Return the (X, Y) coordinate for the center point of the cell that contains the specified text.  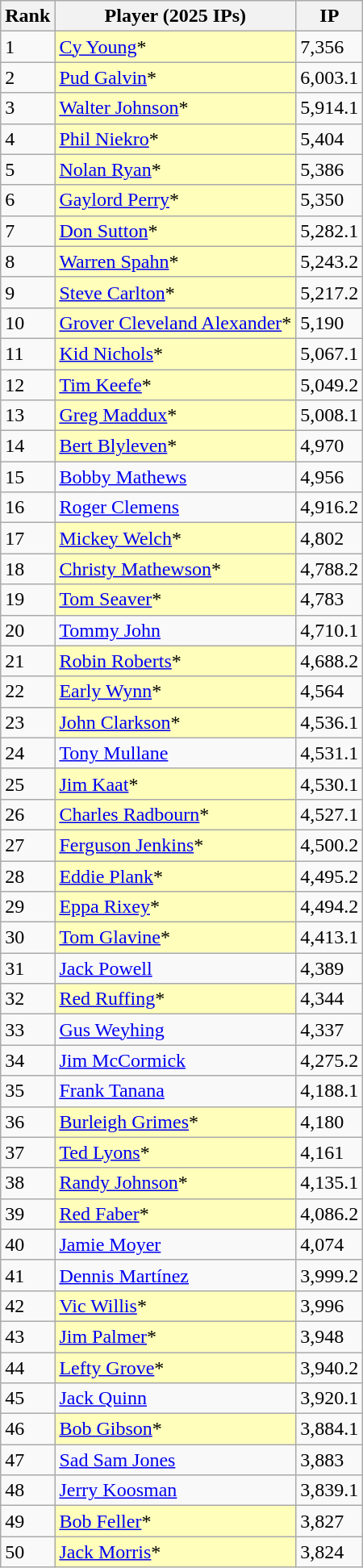
28 (27, 876)
45 (27, 1399)
37 (27, 1152)
4,956 (329, 477)
Eppa Rixey* (176, 907)
4,530.1 (329, 784)
Rank (27, 16)
Cy Young* (176, 47)
47 (27, 1460)
Tom Glavine* (176, 938)
24 (27, 753)
4,500.2 (329, 845)
Burleigh Grimes* (176, 1122)
4,161 (329, 1152)
Ferguson Jenkins* (176, 845)
4,536.1 (329, 722)
21 (27, 661)
29 (27, 907)
40 (27, 1244)
33 (27, 1030)
Player (2025 IPs) (176, 16)
6 (27, 200)
Greg Maddux* (176, 416)
5,067.1 (329, 353)
15 (27, 477)
Tim Keefe* (176, 385)
43 (27, 1336)
9 (27, 292)
4,970 (329, 446)
3,883 (329, 1460)
6,003.1 (329, 77)
Jack Quinn (176, 1399)
5,190 (329, 323)
Eddie Plank* (176, 876)
3,920.1 (329, 1399)
4,086.2 (329, 1214)
7 (27, 231)
Jack Powell (176, 968)
38 (27, 1183)
Vic Willis* (176, 1306)
Jim Palmer* (176, 1336)
Tom Seaver* (176, 600)
4,180 (329, 1122)
4,337 (329, 1030)
Phil Niekro* (176, 139)
16 (27, 508)
5 (27, 169)
Dennis Martínez (176, 1275)
Nolan Ryan* (176, 169)
18 (27, 569)
42 (27, 1306)
Gus Weyhing (176, 1030)
4,788.2 (329, 569)
3,948 (329, 1336)
23 (27, 722)
Roger Clemens (176, 508)
7,356 (329, 47)
Frank Tanana (176, 1091)
4,564 (329, 692)
4,275.2 (329, 1060)
4,495.2 (329, 876)
49 (27, 1521)
25 (27, 784)
Don Sutton* (176, 231)
Grover Cleveland Alexander* (176, 323)
5,282.1 (329, 231)
5,217.2 (329, 292)
Gaylord Perry* (176, 200)
12 (27, 385)
5,386 (329, 169)
Red Faber* (176, 1214)
Pud Galvin* (176, 77)
44 (27, 1368)
14 (27, 446)
17 (27, 538)
20 (27, 630)
Jim Kaat* (176, 784)
John Clarkson* (176, 722)
3,824 (329, 1552)
Charles Radbourn* (176, 814)
4,188.1 (329, 1091)
19 (27, 600)
2 (27, 77)
32 (27, 999)
5,914.1 (329, 108)
4,389 (329, 968)
5,350 (329, 200)
30 (27, 938)
1 (27, 47)
3,839.1 (329, 1491)
Robin Roberts* (176, 661)
Steve Carlton* (176, 292)
4,344 (329, 999)
36 (27, 1122)
Christy Mathewson* (176, 569)
4,802 (329, 538)
Warren Spahn* (176, 261)
10 (27, 323)
Bobby Mathews (176, 477)
Sad Sam Jones (176, 1460)
Bob Feller* (176, 1521)
34 (27, 1060)
5,008.1 (329, 416)
5,243.2 (329, 261)
5,049.2 (329, 385)
Jerry Koosman (176, 1491)
26 (27, 814)
Bert Blyleven* (176, 446)
11 (27, 353)
Tommy John (176, 630)
Kid Nichols* (176, 353)
3,999.2 (329, 1275)
4,494.2 (329, 907)
46 (27, 1429)
IP (329, 16)
13 (27, 416)
4,074 (329, 1244)
4,916.2 (329, 508)
Ted Lyons* (176, 1152)
4,688.2 (329, 661)
3,827 (329, 1521)
8 (27, 261)
4 (27, 139)
35 (27, 1091)
3,996 (329, 1306)
Jim McCormick (176, 1060)
31 (27, 968)
Lefty Grove* (176, 1368)
3,884.1 (329, 1429)
22 (27, 692)
4,531.1 (329, 753)
Jamie Moyer (176, 1244)
4,135.1 (329, 1183)
3,940.2 (329, 1368)
39 (27, 1214)
4,527.1 (329, 814)
41 (27, 1275)
48 (27, 1491)
Mickey Welch* (176, 538)
Red Ruffing* (176, 999)
Randy Johnson* (176, 1183)
Walter Johnson* (176, 108)
Tony Mullane (176, 753)
Early Wynn* (176, 692)
4,413.1 (329, 938)
4,710.1 (329, 630)
Bob Gibson* (176, 1429)
5,404 (329, 139)
27 (27, 845)
50 (27, 1552)
Jack Morris* (176, 1552)
3 (27, 108)
4,783 (329, 600)
